Capture the cell that displays the provided text and extract its [x, y] central coordinate. 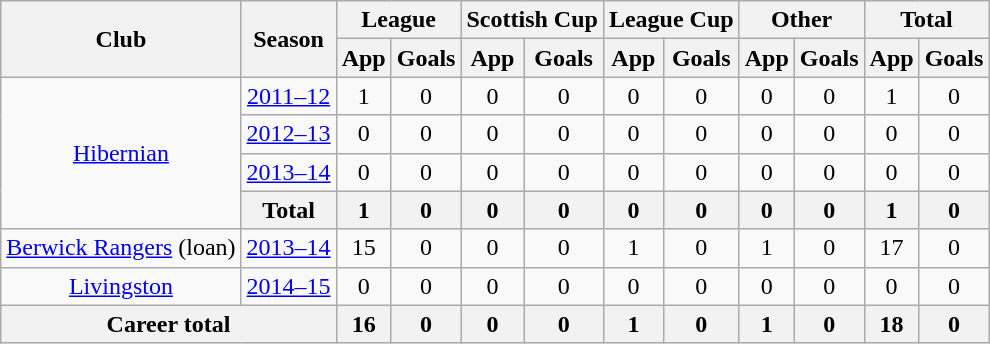
Berwick Rangers (loan) [121, 248]
Hibernian [121, 153]
Other [802, 20]
Scottish Cup [532, 20]
Club [121, 39]
Career total [168, 324]
Season [288, 39]
2011–12 [288, 96]
16 [364, 324]
League [398, 20]
League Cup [671, 20]
17 [892, 248]
18 [892, 324]
Livingston [121, 286]
15 [364, 248]
2012–13 [288, 134]
2014–15 [288, 286]
